Output the [X, Y] coordinate of the center of the cell containing the given text.  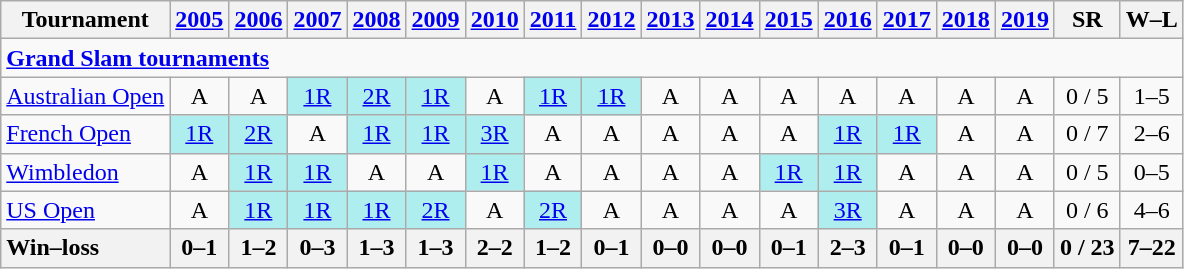
2015 [788, 20]
2016 [848, 20]
1–5 [1152, 96]
0–5 [1152, 172]
2006 [258, 20]
2013 [670, 20]
0 / 7 [1087, 134]
2–6 [1152, 134]
SR [1087, 20]
2010 [494, 20]
2007 [318, 20]
French Open [86, 134]
US Open [86, 210]
2012 [612, 20]
Australian Open [86, 96]
4–6 [1152, 210]
2009 [436, 20]
2005 [200, 20]
Win–loss [86, 248]
2014 [730, 20]
2–2 [494, 248]
2011 [553, 20]
2–3 [848, 248]
0 / 6 [1087, 210]
2019 [1024, 20]
0–3 [318, 248]
Wimbledon [86, 172]
W–L [1152, 20]
2017 [906, 20]
Grand Slam tournaments [592, 58]
Tournament [86, 20]
2018 [966, 20]
0 / 23 [1087, 248]
2008 [376, 20]
7–22 [1152, 248]
